Identify which cell holds the provided text, then report its (X, Y) central coordinate. 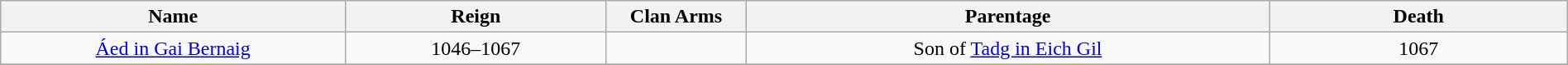
Death (1418, 17)
1067 (1418, 48)
1046–1067 (476, 48)
Reign (476, 17)
Name (174, 17)
Son of Tadg in Eich Gil (1008, 48)
Clan Arms (676, 17)
Áed in Gai Bernaig (174, 48)
Parentage (1008, 17)
